Return the (X, Y) coordinate for the center point of the cell that contains the specified text.  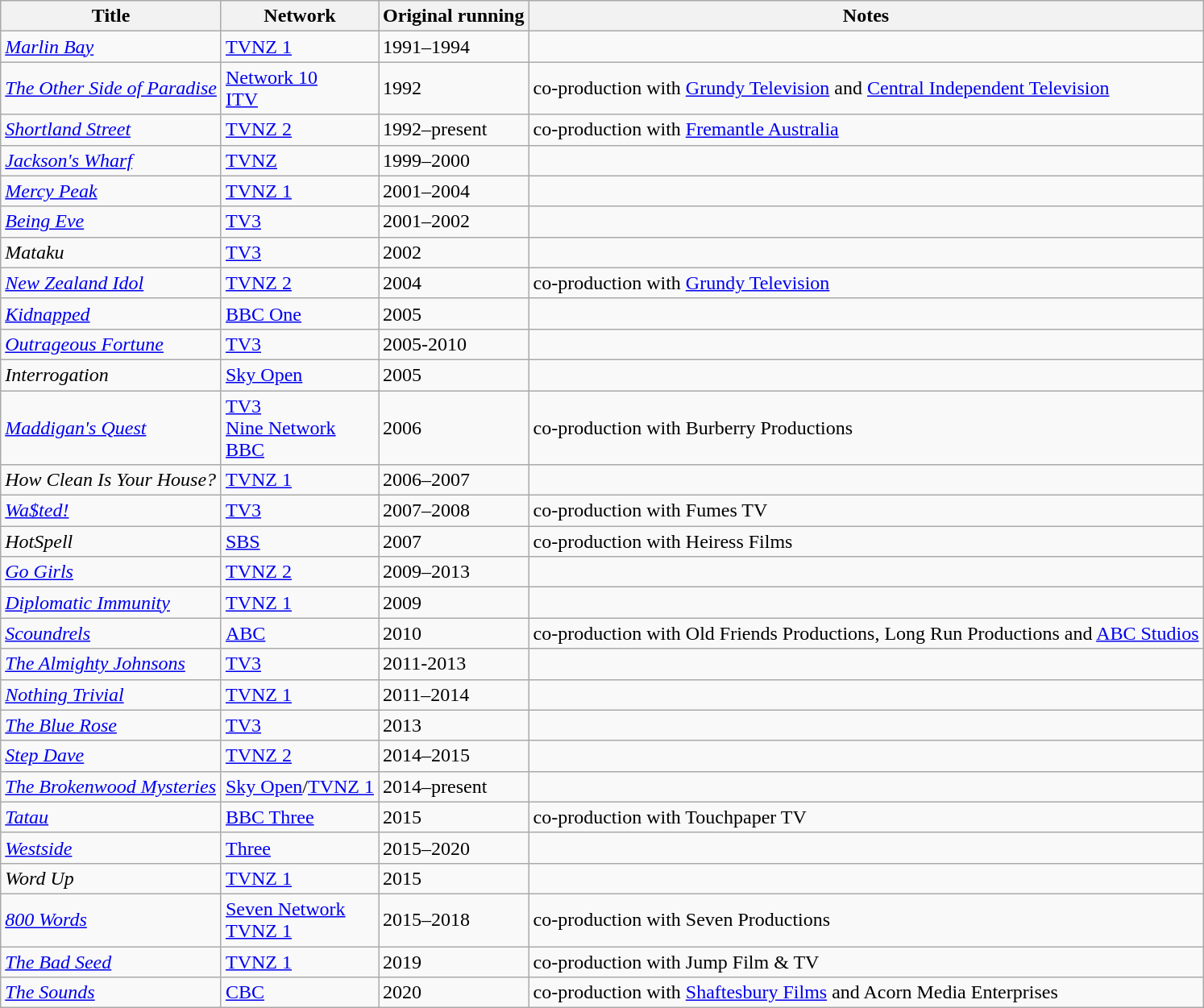
2013 (454, 725)
Original running (454, 16)
co-production with Touchpaper TV (866, 817)
2001–2004 (454, 191)
HotSpell (111, 541)
1999–2000 (454, 160)
SBS (300, 541)
co-production with Burberry Productions (866, 427)
Seven NetworkTVNZ 1 (300, 920)
Maddigan's Quest (111, 427)
CBC (300, 993)
2007 (454, 541)
co-production with Seven Productions (866, 920)
Step Dave (111, 756)
2009–2013 (454, 572)
Scoundrels (111, 633)
Jackson's Wharf (111, 160)
The Bad Seed (111, 961)
How Clean Is Your House? (111, 480)
2011-2013 (454, 664)
2001–2002 (454, 222)
Sky Open (300, 375)
2002 (454, 252)
co-production with Jump Film & TV (866, 961)
TV3Nine NetworkBBC (300, 427)
2004 (454, 283)
co-production with Grundy Television and Central Independent Television (866, 89)
2020 (454, 993)
1992 (454, 89)
Tatau (111, 817)
2007–2008 (454, 511)
1992–present (454, 130)
The Blue Rose (111, 725)
Mercy Peak (111, 191)
The Almighty Johnsons (111, 664)
2019 (454, 961)
co-production with Fremantle Australia (866, 130)
co-production with Shaftesbury Films and Acorn Media Enterprises (866, 993)
Nothing Trivial (111, 695)
1991–1994 (454, 47)
2010 (454, 633)
Three (300, 848)
Title (111, 16)
2005-2010 (454, 344)
Sky Open/TVNZ 1 (300, 786)
Mataku (111, 252)
Being Eve (111, 222)
2006–2007 (454, 480)
co-production with Grundy Television (866, 283)
co-production with Heiress Films (866, 541)
Notes (866, 16)
BBC Three (300, 817)
2011–2014 (454, 695)
2015–2020 (454, 848)
New Zealand Idol (111, 283)
2009 (454, 603)
2014–present (454, 786)
Interrogation (111, 375)
Marlin Bay (111, 47)
Kidnapped (111, 313)
co-production with Old Friends Productions, Long Run Productions and ABC Studios (866, 633)
ABC (300, 633)
TVNZ (300, 160)
The Brokenwood Mysteries (111, 786)
co-production with Fumes TV (866, 511)
Shortland Street (111, 130)
Network 10ITV (300, 89)
800 Words (111, 920)
Wa$ted! (111, 511)
Diplomatic Immunity (111, 603)
2014–2015 (454, 756)
Word Up (111, 878)
The Other Side of Paradise (111, 89)
2006 (454, 427)
Go Girls (111, 572)
Westside (111, 848)
Network (300, 16)
Outrageous Fortune (111, 344)
2015–2018 (454, 920)
BBC One (300, 313)
The Sounds (111, 993)
